Capture the cell that displays the provided text and extract its (x, y) central coordinate. 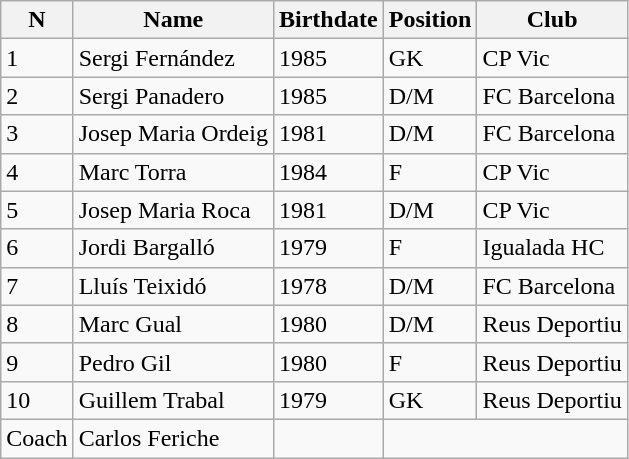
Pedro Gil (173, 362)
Marc Torra (173, 172)
Marc Gual (173, 324)
8 (37, 324)
Name (173, 20)
Josep Maria Ordeig (173, 134)
6 (37, 248)
Igualada HC (552, 248)
1978 (328, 286)
4 (37, 172)
Carlos Feriche (173, 438)
Sergi Panadero (173, 96)
Jordi Bargalló (173, 248)
Guillem Trabal (173, 400)
Lluís Teixidó (173, 286)
7 (37, 286)
2 (37, 96)
1 (37, 58)
Position (430, 20)
Birthdate (328, 20)
3 (37, 134)
Josep Maria Roca (173, 210)
1984 (328, 172)
N (37, 20)
10 (37, 400)
Sergi Fernández (173, 58)
5 (37, 210)
Coach (37, 438)
9 (37, 362)
Club (552, 20)
